Return [X, Y] of the center of cell containing provided text 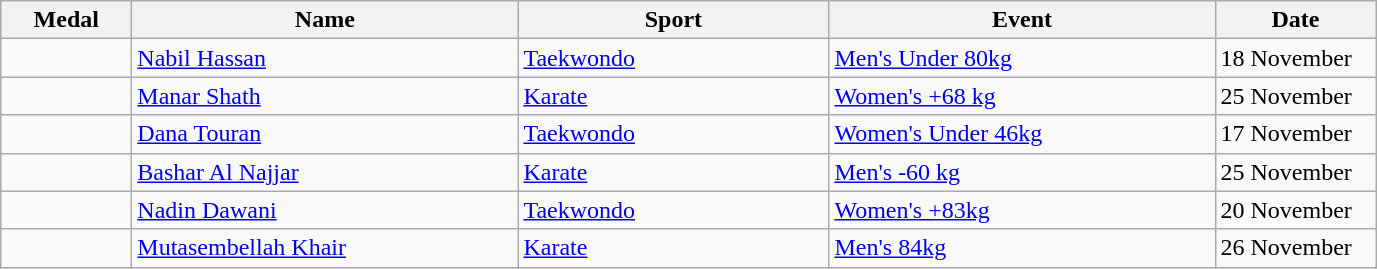
Men's 84kg [1022, 248]
Name [325, 20]
Women's +68 kg [1022, 96]
Event [1022, 20]
Nadin Dawani [325, 210]
Men's Under 80kg [1022, 58]
Sport [674, 20]
17 November [1296, 134]
Mutasembellah Khair [325, 248]
Men's -60 kg [1022, 172]
Date [1296, 20]
18 November [1296, 58]
Medal [66, 20]
Women's Under 46kg [1022, 134]
Women's +83kg [1022, 210]
Bashar Al Najjar [325, 172]
20 November [1296, 210]
Nabil Hassan [325, 58]
Manar Shath [325, 96]
26 November [1296, 248]
Dana Touran [325, 134]
